Pinpoint the cell where the given text exists, returning its (X, Y) midpoint coordinate. 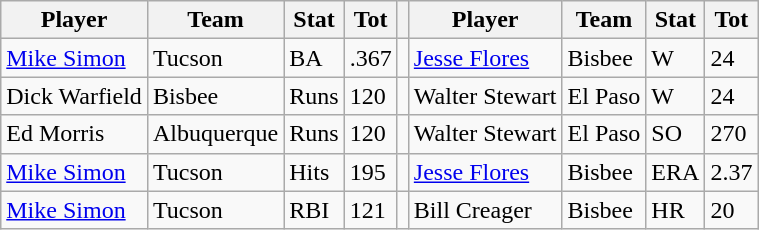
BA (314, 58)
ERA (676, 172)
Bill Creager (485, 210)
20 (732, 210)
121 (370, 210)
2.37 (732, 172)
195 (370, 172)
Hits (314, 172)
.367 (370, 58)
Dick Warfield (74, 96)
HR (676, 210)
270 (732, 134)
Albuquerque (215, 134)
RBI (314, 210)
SO (676, 134)
Ed Morris (74, 134)
